Return (X, Y) of the center of cell containing provided text 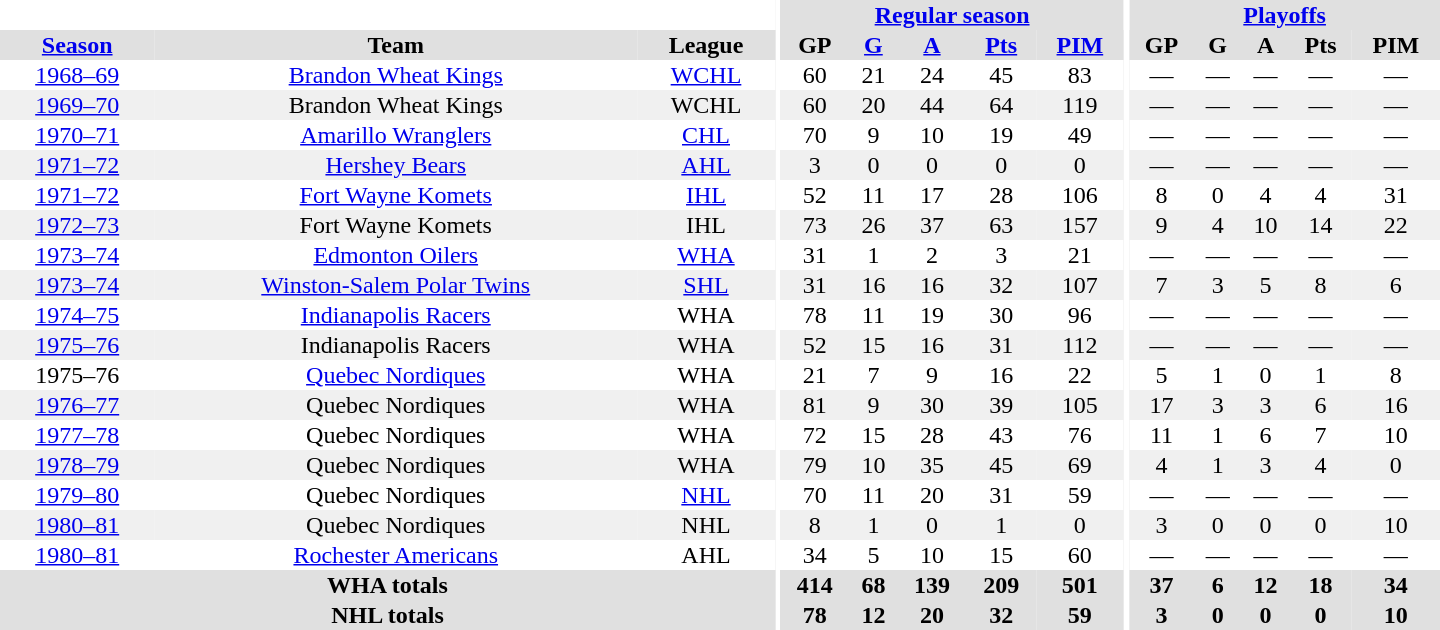
79 (814, 465)
119 (1080, 105)
96 (1080, 315)
157 (1080, 225)
1972–73 (77, 225)
NHL totals (388, 615)
Regular season (952, 15)
72 (814, 435)
Winston-Salem Polar Twins (396, 285)
Season (77, 45)
WHA totals (388, 585)
Rochester Americans (396, 555)
Playoffs (1284, 15)
1970–71 (77, 135)
68 (873, 585)
39 (1002, 405)
1978–79 (77, 465)
2 (932, 255)
209 (1002, 585)
49 (1080, 135)
CHL (706, 135)
63 (1002, 225)
1979–80 (77, 495)
81 (814, 405)
73 (814, 225)
107 (1080, 285)
League (706, 45)
43 (1002, 435)
1969–70 (77, 105)
1974–75 (77, 315)
Team (396, 45)
1977–78 (77, 435)
76 (1080, 435)
Amarillo Wranglers (396, 135)
26 (873, 225)
1976–77 (77, 405)
SHL (706, 285)
24 (932, 75)
414 (814, 585)
501 (1080, 585)
64 (1002, 105)
106 (1080, 195)
112 (1080, 345)
83 (1080, 75)
69 (1080, 465)
35 (932, 465)
Edmonton Oilers (396, 255)
105 (1080, 405)
1968–69 (77, 75)
Hershey Bears (396, 165)
139 (932, 585)
44 (932, 105)
14 (1321, 225)
18 (1321, 585)
